For the text-containing cell, return its midpoint in [x, y] coordinate format. 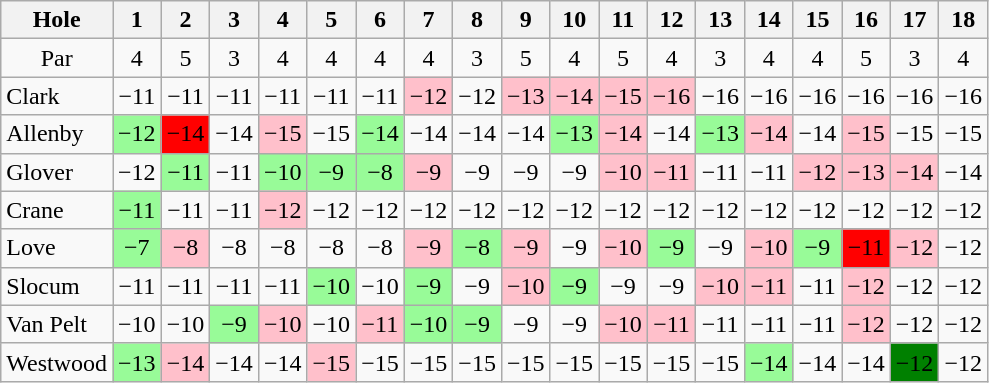
13 [720, 20]
8 [478, 20]
15 [818, 20]
9 [526, 20]
7 [428, 20]
17 [914, 20]
Westwood [57, 362]
Slocum [57, 286]
18 [964, 20]
Love [57, 248]
11 [624, 20]
1 [138, 20]
−7 [138, 248]
Van Pelt [57, 324]
12 [672, 20]
Glover [57, 172]
Par [57, 58]
6 [380, 20]
Crane [57, 210]
Allenby [57, 134]
Clark [57, 96]
2 [186, 20]
14 [768, 20]
16 [866, 20]
10 [574, 20]
Hole [57, 20]
